Extract the [X, Y] coordinate from the center of the cell holding the provided text.  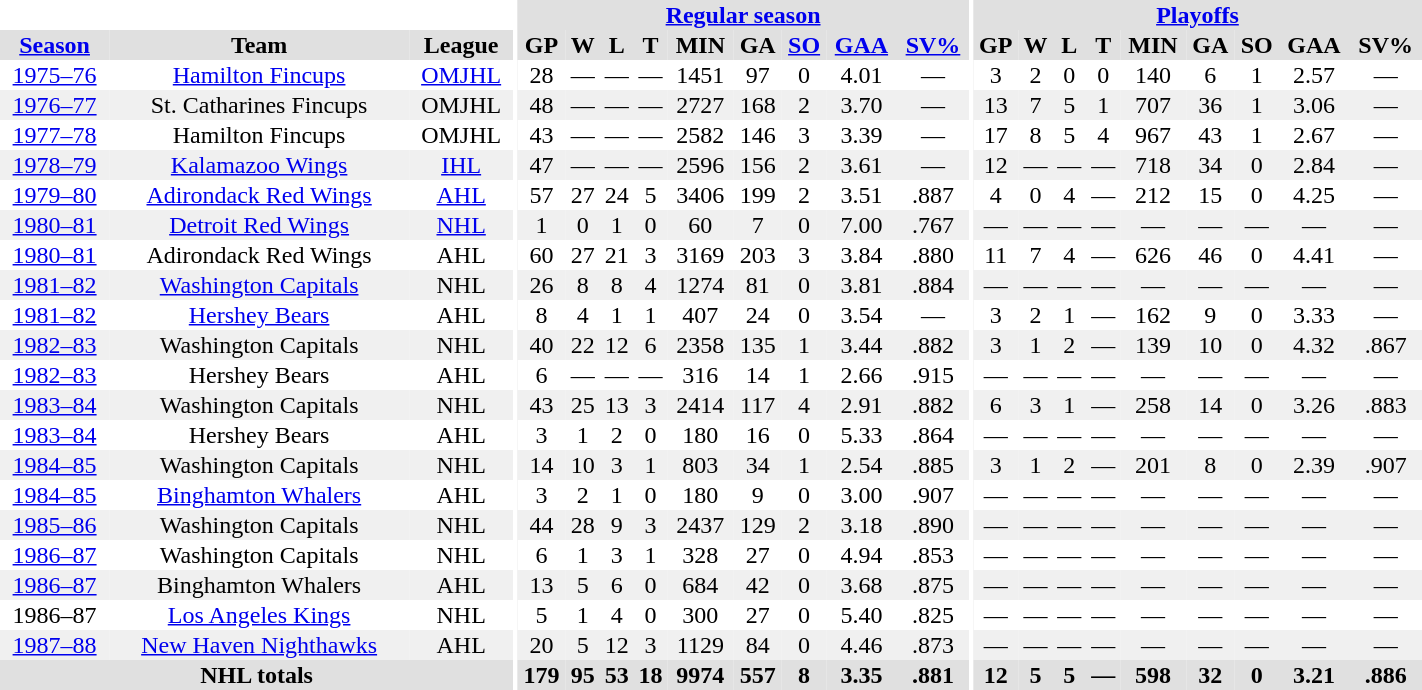
2727 [701, 105]
57 [542, 195]
1976–77 [54, 105]
2414 [701, 405]
140 [1153, 75]
203 [758, 255]
IHL [461, 165]
18 [651, 675]
146 [758, 135]
1979–80 [54, 195]
.875 [933, 585]
201 [1153, 465]
2437 [701, 525]
626 [1153, 255]
3169 [701, 255]
St. Catharines Fincups [259, 105]
707 [1153, 105]
117 [758, 405]
.885 [933, 465]
.767 [933, 225]
2.57 [1314, 75]
NHL totals [256, 675]
26 [542, 285]
.886 [1386, 675]
598 [1153, 675]
1985–86 [54, 525]
3.26 [1314, 405]
328 [701, 555]
300 [701, 615]
684 [701, 585]
3.21 [1314, 675]
316 [701, 375]
2596 [701, 165]
258 [1153, 405]
42 [758, 585]
2.84 [1314, 165]
3.51 [862, 195]
46 [1210, 255]
4.32 [1314, 345]
4.25 [1314, 195]
3.44 [862, 345]
129 [758, 525]
2582 [701, 135]
.873 [933, 645]
9974 [701, 675]
.883 [1386, 405]
1129 [701, 645]
3.70 [862, 105]
3.00 [862, 495]
1978–79 [54, 165]
.864 [933, 435]
3.18 [862, 525]
Playoffs [1198, 15]
Detroit Red Wings [259, 225]
168 [758, 105]
407 [701, 315]
3406 [701, 195]
84 [758, 645]
47 [542, 165]
95 [583, 675]
1274 [701, 285]
179 [542, 675]
.890 [933, 525]
81 [758, 285]
212 [1153, 195]
.884 [933, 285]
32 [1210, 675]
.867 [1386, 345]
718 [1153, 165]
139 [1153, 345]
.887 [933, 195]
5.40 [862, 615]
4.46 [862, 645]
25 [583, 405]
135 [758, 345]
48 [542, 105]
22 [583, 345]
53 [617, 675]
3.68 [862, 585]
2.54 [862, 465]
1451 [701, 75]
1977–78 [54, 135]
3.61 [862, 165]
2.67 [1314, 135]
15 [1210, 195]
7.00 [862, 225]
Team [259, 45]
Kalamazoo Wings [259, 165]
Regular season [743, 15]
2.66 [862, 375]
.825 [933, 615]
League [461, 45]
2358 [701, 345]
162 [1153, 315]
803 [701, 465]
3.54 [862, 315]
New Haven Nighthawks [259, 645]
199 [758, 195]
967 [1153, 135]
2.39 [1314, 465]
3.35 [862, 675]
Season [54, 45]
1987–88 [54, 645]
40 [542, 345]
156 [758, 165]
11 [996, 255]
3.39 [862, 135]
2.91 [862, 405]
.853 [933, 555]
.881 [933, 675]
4.41 [1314, 255]
Los Angeles Kings [259, 615]
16 [758, 435]
20 [542, 645]
21 [617, 255]
36 [1210, 105]
4.94 [862, 555]
.915 [933, 375]
557 [758, 675]
44 [542, 525]
5.33 [862, 435]
3.33 [1314, 315]
4.01 [862, 75]
97 [758, 75]
3.84 [862, 255]
1975–76 [54, 75]
3.06 [1314, 105]
.880 [933, 255]
17 [996, 135]
3.81 [862, 285]
